Provide the [X, Y] coordinate of the cell's center where the given text is located.  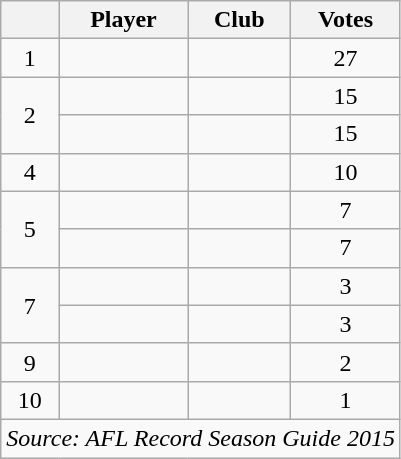
9 [30, 362]
Player [124, 20]
5 [30, 229]
Votes [346, 20]
Club [240, 20]
Source: AFL Record Season Guide 2015 [201, 438]
4 [30, 172]
27 [346, 58]
